Scan for the cell matching the given text and deliver its (x, y) coordinate at center. 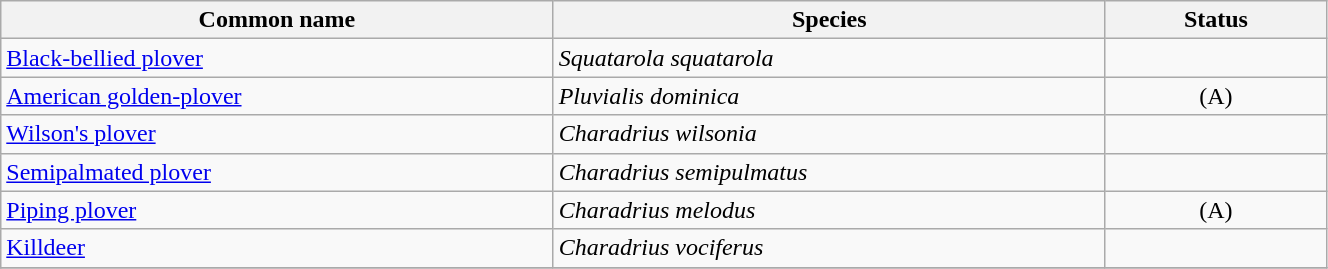
Semipalmated plover (277, 172)
Species (829, 20)
Status (1216, 20)
American golden-plover (277, 96)
Killdeer (277, 248)
Wilson's plover (277, 134)
Squatarola squatarola (829, 58)
Charadrius vociferus (829, 248)
Piping plover (277, 210)
Pluvialis dominica (829, 96)
Black-bellied plover (277, 58)
Charadrius wilsonia (829, 134)
Charadrius melodus (829, 210)
Common name (277, 20)
Charadrius semipulmatus (829, 172)
